Pinpoint the cell where the given text exists, returning its (x, y) midpoint coordinate. 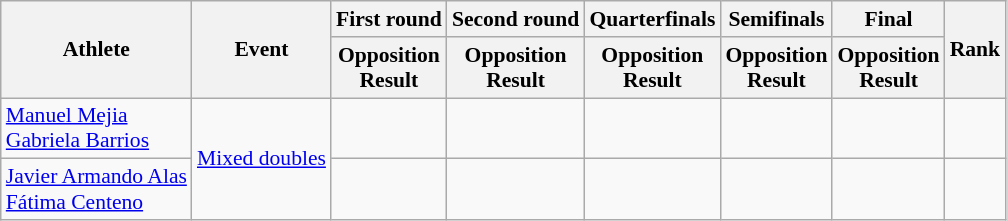
Semifinals (776, 19)
Second round (516, 19)
Quarterfinals (652, 19)
Javier Armando AlasFátima Centeno (96, 190)
Event (262, 50)
Rank (976, 50)
Manuel MejiaGabriela Barrios (96, 128)
Final (888, 19)
Mixed doubles (262, 159)
Athlete (96, 50)
First round (389, 19)
